Pinpoint the cell where the given text exists, returning its [x, y] midpoint coordinate. 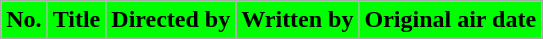
No. [24, 20]
Title [76, 20]
Original air date [450, 20]
Directed by [171, 20]
Written by [298, 20]
